Locate the cell with the specified text and output its [X, Y] center coordinate. 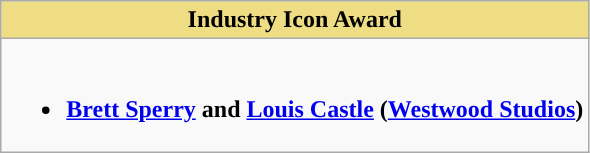
Brett Sperry and Louis Castle (Westwood Studios) [295, 96]
Industry Icon Award [295, 20]
